Return the [X, Y] coordinate for the center point of the cell that contains the specified text.  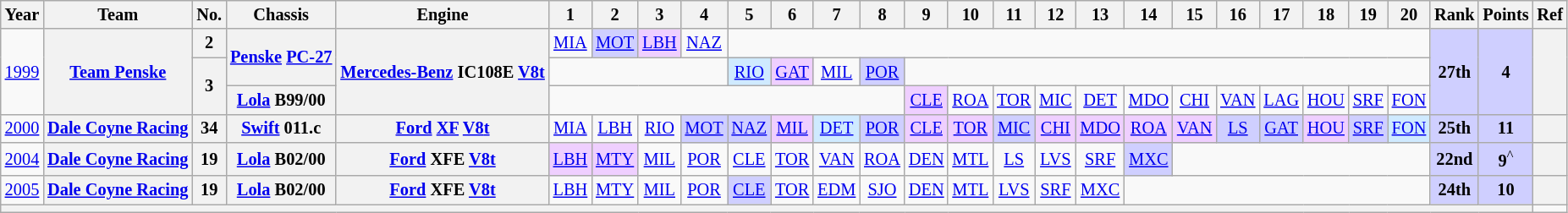
17 [1281, 14]
Lola B99/00 [281, 100]
22nd [1454, 159]
1999 [22, 71]
Year [22, 14]
Team Penske [118, 71]
8 [882, 14]
2004 [22, 159]
14 [1149, 14]
25th [1454, 128]
Mercedes-Benz IC108E V8t [442, 71]
24th [1454, 190]
34 [209, 128]
No. [209, 14]
EDM [836, 190]
18 [1326, 14]
6 [792, 14]
SJO [882, 190]
15 [1195, 14]
Chassis [281, 14]
Rank [1454, 14]
2005 [22, 190]
Swift 011.c [281, 128]
2000 [22, 128]
16 [1237, 14]
20 [1409, 14]
9^ [1505, 159]
13 [1100, 14]
Engine [442, 14]
Penske PC-27 [281, 57]
9 [927, 14]
27th [1454, 71]
Ref [1550, 14]
LAG [1281, 100]
Team [118, 14]
Ford XF V8t [442, 128]
1 [570, 14]
5 [750, 14]
Points [1505, 14]
7 [836, 14]
12 [1055, 14]
